Find where the given text appears and provide that cell's center as (x, y) coordinate. 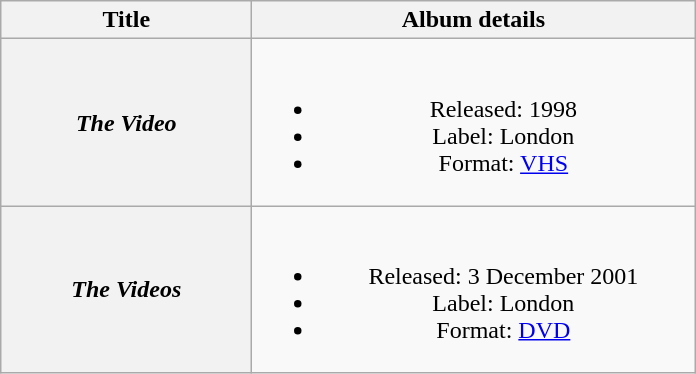
Album details (474, 20)
Released: 1998Label: LondonFormat: VHS (474, 122)
The Video (126, 122)
Title (126, 20)
Released: 3 December 2001Label: LondonFormat: DVD (474, 290)
The Videos (126, 290)
